Output the (x, y) coordinate of the center of the cell containing the given text.  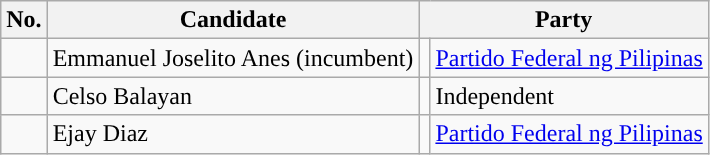
Independent (569, 96)
Celso Balayan (233, 96)
Ejay Diaz (233, 134)
Party (564, 20)
Emmanuel Joselito Anes (incumbent) (233, 58)
Candidate (233, 20)
No. (24, 20)
